Return the [x, y] coordinate for the center point of the cell that contains the specified text.  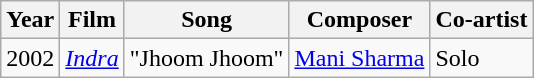
Composer [360, 20]
Co-artist [482, 20]
Song [206, 20]
Indra [92, 58]
Mani Sharma [360, 58]
Solo [482, 58]
Year [30, 20]
"Jhoom Jhoom" [206, 58]
Film [92, 20]
2002 [30, 58]
